Return (x, y) of the center of cell containing provided text 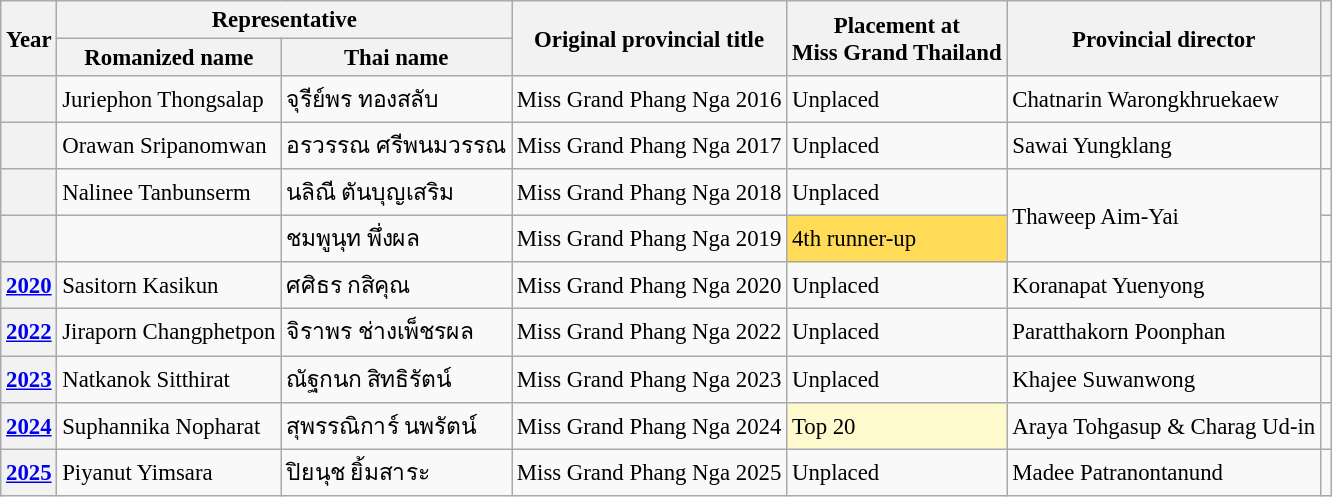
Miss Grand Phang Nga 2020 (650, 286)
Thaweep Aim-Yai (1164, 216)
Thai name (396, 58)
Miss Grand Phang Nga 2025 (650, 472)
Placement atMiss Grand Thailand (897, 38)
Araya Tohgasup & Charag Ud-in (1164, 426)
2020 (29, 286)
Miss Grand Phang Nga 2023 (650, 380)
Sawai Yungklang (1164, 146)
Nalinee Tanbunserm (169, 192)
Koranapat Yuenyong (1164, 286)
Original provincial title (650, 38)
Romanized name (169, 58)
ชมพูนุท พึ่งผล (396, 240)
Sasitorn Kasikun (169, 286)
ศศิธร กสิคุณ (396, 286)
ณัฐกนก สิทธิรัตน์ (396, 380)
Miss Grand Phang Nga 2017 (650, 146)
Paratthakorn Poonphan (1164, 332)
2025 (29, 472)
นลิณี ตันบุญเสริม (396, 192)
Top 20 (897, 426)
Madee Patranontanund (1164, 472)
Suphannika Nopharat (169, 426)
Chatnarin Warongkhruekaew (1164, 100)
Orawan Sripanomwan (169, 146)
Miss Grand Phang Nga 2018 (650, 192)
จุรีย์พร ทองสลับ (396, 100)
Piyanut Yimsara (169, 472)
4th runner-up (897, 240)
Miss Grand Phang Nga 2022 (650, 332)
Khajee Suwanwong (1164, 380)
Representative (284, 20)
Miss Grand Phang Nga 2019 (650, 240)
ปิยนุช ยิ้มสาระ (396, 472)
อรวรรณ ศรีพนมวรรณ (396, 146)
2022 (29, 332)
สุพรรณิการ์ นพรัตน์ (396, 426)
Miss Grand Phang Nga 2024 (650, 426)
Natkanok Sitthirat (169, 380)
จิราพร ช่างเพ็ชรผล (396, 332)
Provincial director (1164, 38)
2024 (29, 426)
2023 (29, 380)
Jiraporn Changphetpon (169, 332)
Year (29, 38)
Juriephon Thongsalap (169, 100)
Miss Grand Phang Nga 2016 (650, 100)
